Output the [X, Y] coordinate of the center of the cell containing the given text.  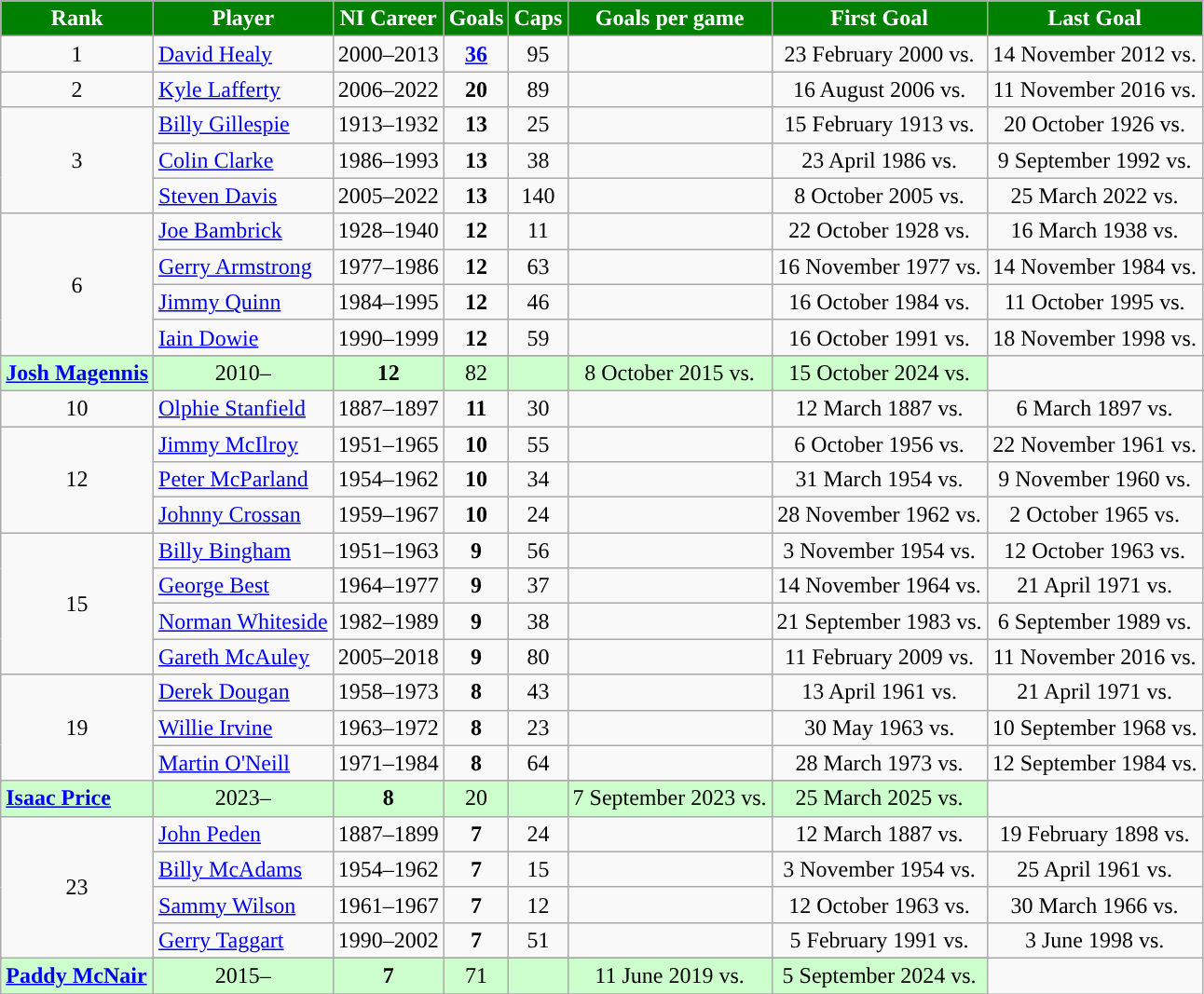
Derek Dougan [244, 692]
1977–1986 [388, 266]
1887–1897 [388, 408]
16 November 1977 vs. [880, 266]
16 October 1984 vs. [880, 302]
28 November 1962 vs. [880, 515]
Jimmy McIlroy [244, 444]
95 [539, 54]
56 [539, 551]
64 [539, 763]
71 [476, 975]
23 February 2000 vs. [880, 54]
30 [539, 408]
Gerry Taggart [244, 940]
Player [244, 19]
Johnny Crossan [244, 515]
First Goal [880, 19]
14 November 1984 vs. [1094, 266]
22 October 1928 vs. [880, 231]
140 [539, 196]
1990–2002 [388, 940]
43 [539, 692]
1971–1984 [388, 763]
25 March 2022 vs. [1094, 196]
51 [539, 940]
16 March 1938 vs. [1094, 231]
80 [539, 657]
16 October 1991 vs. [880, 337]
6 [77, 284]
Steven Davis [244, 196]
2005–2022 [388, 196]
David Healy [244, 54]
30 March 1966 vs. [1094, 905]
5 September 2024 vs. [880, 975]
Colin Clarke [244, 160]
2010– [244, 373]
2 [77, 89]
1928–1940 [388, 231]
34 [539, 480]
Caps [539, 19]
2023– [244, 798]
1982–1989 [388, 621]
2005–2018 [388, 657]
9 September 1992 vs. [1094, 160]
46 [539, 302]
Martin O'Neill [244, 763]
16 August 2006 vs. [880, 89]
Isaac Price [77, 798]
82 [476, 373]
Willie Irvine [244, 728]
11 February 2009 vs. [880, 657]
25 [539, 125]
15 February 1913 vs. [880, 125]
1964–1977 [388, 586]
19 [77, 728]
23 April 1986 vs. [880, 160]
Iain Dowie [244, 337]
Olphie Stanfield [244, 408]
8 October 2005 vs. [880, 196]
2 October 1965 vs. [1094, 515]
14 November 2012 vs. [1094, 54]
2000–2013 [388, 54]
89 [539, 89]
2015– [244, 975]
8 October 2015 vs. [669, 373]
Gerry Armstrong [244, 266]
1959–1967 [388, 515]
11 June 2019 vs. [669, 975]
1990–1999 [388, 337]
1984–1995 [388, 302]
Billy Gillespie [244, 125]
Norman Whiteside [244, 621]
3 [77, 160]
1951–1965 [388, 444]
21 September 1983 vs. [880, 621]
Josh Magennis [77, 373]
11 October 1995 vs. [1094, 302]
Goals per game [669, 19]
NI Career [388, 19]
19 February 1898 vs. [1094, 834]
Goals [476, 19]
59 [539, 337]
Last Goal [1094, 19]
1 [77, 54]
28 March 1973 vs. [880, 763]
15 October 2024 vs. [880, 373]
37 [539, 586]
1958–1973 [388, 692]
6 March 1897 vs. [1094, 408]
Billy Bingham [244, 551]
Joe Bambrick [244, 231]
1951–1963 [388, 551]
18 November 1998 vs. [1094, 337]
Jimmy Quinn [244, 302]
1887–1899 [388, 834]
1961–1967 [388, 905]
63 [539, 266]
Sammy Wilson [244, 905]
3 June 1998 vs. [1094, 940]
9 November 1960 vs. [1094, 480]
1986–1993 [388, 160]
55 [539, 444]
7 September 2023 vs. [669, 798]
1963–1972 [388, 728]
12 September 1984 vs. [1094, 763]
Gareth McAuley [244, 657]
Billy McAdams [244, 869]
1913–1932 [388, 125]
Paddy McNair [77, 975]
13 April 1961 vs. [880, 692]
Rank [77, 19]
2006–2022 [388, 89]
30 May 1963 vs. [880, 728]
John Peden [244, 834]
14 November 1964 vs. [880, 586]
10 September 1968 vs. [1094, 728]
31 March 1954 vs. [880, 480]
5 February 1991 vs. [880, 940]
25 April 1961 vs. [1094, 869]
25 March 2025 vs. [880, 798]
20 October 1926 vs. [1094, 125]
Peter McParland [244, 480]
Kyle Lafferty [244, 89]
6 October 1956 vs. [880, 444]
George Best [244, 586]
6 September 1989 vs. [1094, 621]
22 November 1961 vs. [1094, 444]
36 [476, 54]
